Extract the (x, y) coordinate from the center of the cell holding the provided text.  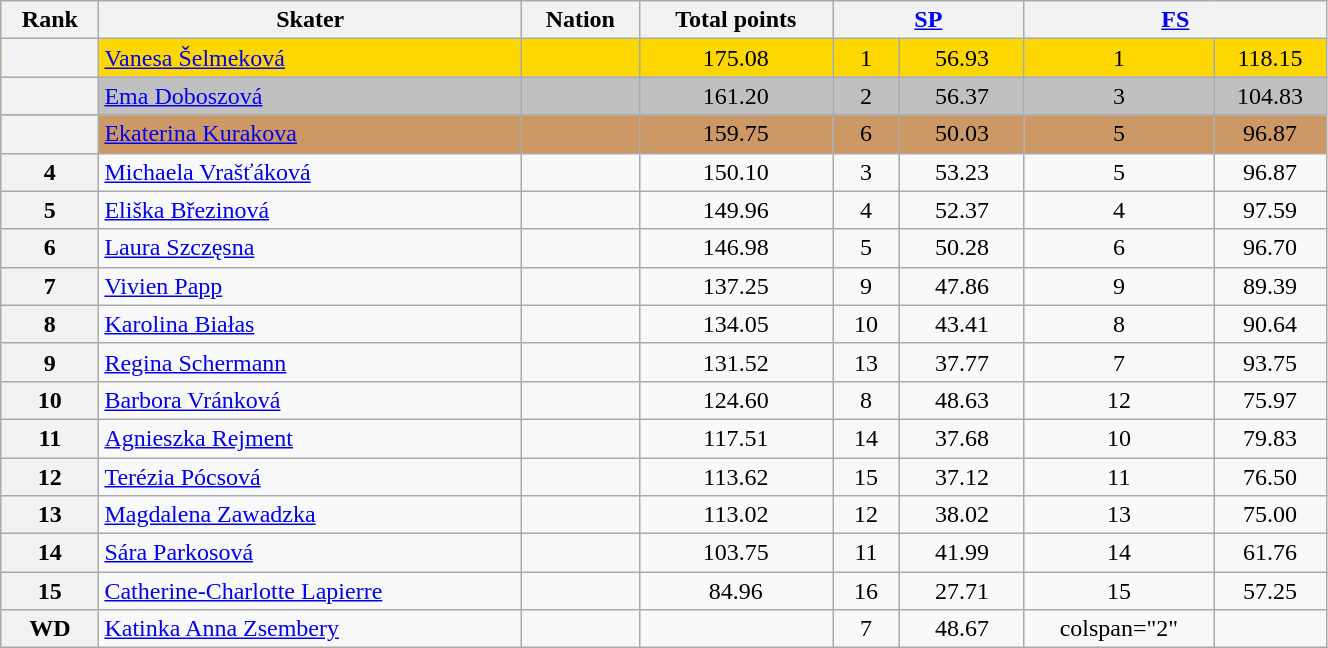
137.25 (736, 286)
SP (929, 20)
113.02 (736, 515)
117.51 (736, 438)
37.77 (962, 362)
Ema Doboszová (310, 96)
96.70 (1270, 248)
159.75 (736, 134)
50.28 (962, 248)
Skater (310, 20)
79.83 (1270, 438)
Vanesa Šelmeková (310, 58)
Nation (581, 20)
90.64 (1270, 324)
76.50 (1270, 477)
43.41 (962, 324)
Karolina Białas (310, 324)
Michaela Vrašťáková (310, 172)
50.03 (962, 134)
57.25 (1270, 591)
175.08 (736, 58)
Eliška Březinová (310, 210)
113.62 (736, 477)
16 (866, 591)
Catherine-Charlotte Lapierre (310, 591)
146.98 (736, 248)
131.52 (736, 362)
colspan="2" (1118, 629)
53.23 (962, 172)
37.68 (962, 438)
Barbora Vránková (310, 400)
47.86 (962, 286)
38.02 (962, 515)
89.39 (1270, 286)
75.00 (1270, 515)
48.63 (962, 400)
56.93 (962, 58)
149.96 (736, 210)
150.10 (736, 172)
Terézia Pócsová (310, 477)
41.99 (962, 553)
37.12 (962, 477)
Sára Parkosová (310, 553)
Ekaterina Kurakova (310, 134)
Magdalena Zawadzka (310, 515)
161.20 (736, 96)
27.71 (962, 591)
2 (866, 96)
104.83 (1270, 96)
Katinka Anna Zsembery (310, 629)
97.59 (1270, 210)
Agnieszka Rejment (310, 438)
61.76 (1270, 553)
124.60 (736, 400)
75.97 (1270, 400)
84.96 (736, 591)
Total points (736, 20)
Laura Szczęsna (310, 248)
52.37 (962, 210)
118.15 (1270, 58)
48.67 (962, 629)
Rank (50, 20)
93.75 (1270, 362)
Regina Schermann (310, 362)
103.75 (736, 553)
56.37 (962, 96)
FS (1175, 20)
134.05 (736, 324)
WD (50, 629)
Vivien Papp (310, 286)
